Provide the (X, Y) coordinate of the cell's center where the given text is located.  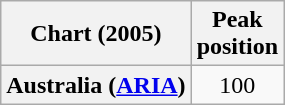
Chart (2005) (96, 34)
Peakposition (237, 34)
Australia (ARIA) (96, 85)
100 (237, 85)
